Provide the [X, Y] coordinate of the cell's center where the given text is located.  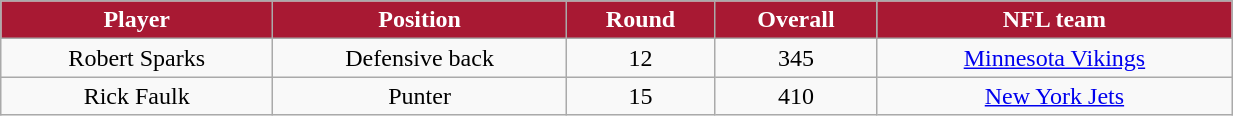
Minnesota Vikings [1054, 58]
Position [420, 20]
Rick Faulk [137, 96]
Round [641, 20]
345 [796, 58]
Overall [796, 20]
Defensive back [420, 58]
New York Jets [1054, 96]
NFL team [1054, 20]
Player [137, 20]
410 [796, 96]
12 [641, 58]
Punter [420, 96]
15 [641, 96]
Robert Sparks [137, 58]
